Provide the (X, Y) coordinate of the cell's center where the given text is located.  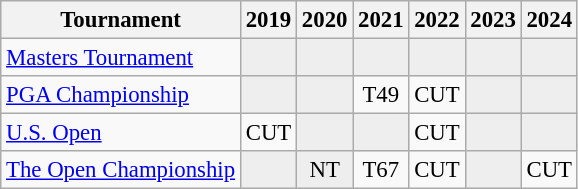
2023 (493, 20)
2020 (325, 20)
2021 (381, 20)
NT (325, 170)
U.S. Open (121, 133)
The Open Championship (121, 170)
2022 (437, 20)
T67 (381, 170)
PGA Championship (121, 95)
2019 (268, 20)
2024 (549, 20)
Tournament (121, 20)
T49 (381, 95)
Masters Tournament (121, 58)
